Determine the [x, y] coordinate at the center of the cell enclosing the given text.  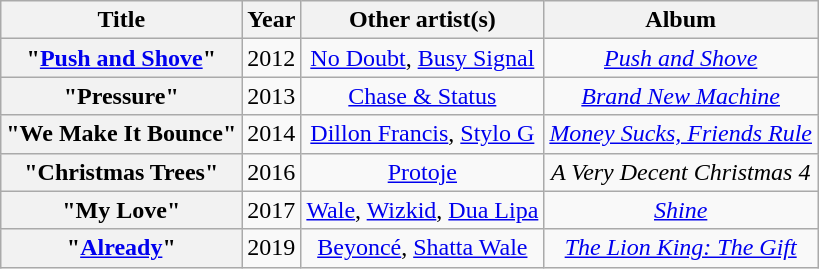
Brand New Machine [681, 96]
"We Make It Bounce" [122, 134]
Shine [681, 210]
"Push and Shove" [122, 58]
Other artist(s) [422, 20]
No Doubt, Busy Signal [422, 58]
Money Sucks, Friends Rule [681, 134]
2016 [272, 172]
"Pressure" [122, 96]
Album [681, 20]
A Very Decent Christmas 4 [681, 172]
2013 [272, 96]
Push and Shove [681, 58]
The Lion King: The Gift [681, 248]
Year [272, 20]
Protoje [422, 172]
2012 [272, 58]
"My Love" [122, 210]
2014 [272, 134]
Chase & Status [422, 96]
2017 [272, 210]
"Already" [122, 248]
2019 [272, 248]
Title [122, 20]
Wale, Wizkid, Dua Lipa [422, 210]
"Christmas Trees" [122, 172]
Beyoncé, Shatta Wale [422, 248]
Dillon Francis, Stylo G [422, 134]
